For the text-containing cell, return its midpoint in [X, Y] coordinate format. 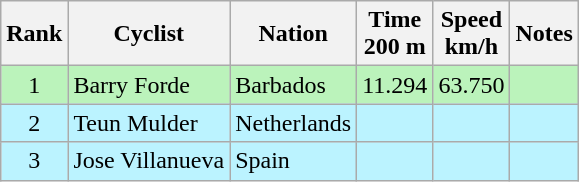
3 [34, 161]
Spain [294, 161]
Notes [544, 34]
2 [34, 123]
Nation [294, 34]
63.750 [472, 85]
Netherlands [294, 123]
Barbados [294, 85]
11.294 [395, 85]
Jose Villanueva [149, 161]
Speedkm/h [472, 34]
Rank [34, 34]
Teun Mulder [149, 123]
Time200 m [395, 34]
Cyclist [149, 34]
Barry Forde [149, 85]
1 [34, 85]
